Output the [x, y] coordinate of the center of the cell containing the given text.  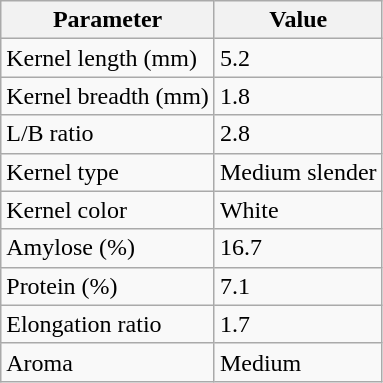
White [298, 210]
Elongation ratio [108, 324]
Kernel color [108, 210]
Value [298, 20]
L/B ratio [108, 134]
16.7 [298, 248]
Aroma [108, 362]
Amylose (%) [108, 248]
Kernel breadth (mm) [108, 96]
5.2 [298, 58]
1.8 [298, 96]
2.8 [298, 134]
Protein (%) [108, 286]
Medium [298, 362]
Kernel length (mm) [108, 58]
Parameter [108, 20]
7.1 [298, 286]
Medium slender [298, 172]
Kernel type [108, 172]
1.7 [298, 324]
